Scan for the cell matching the given text and deliver its (x, y) coordinate at center. 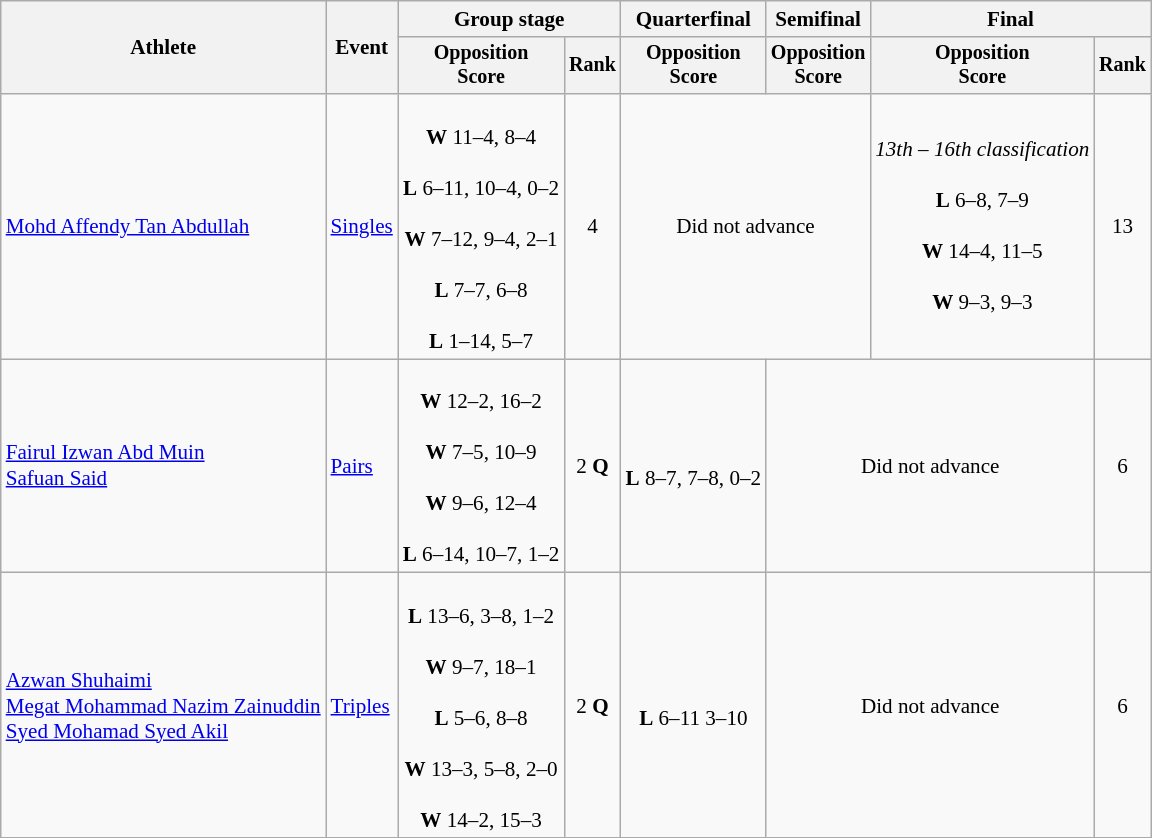
Athlete (164, 48)
L 6–11 3–10 (694, 706)
13th – 16th classificationL 6–8, 7–9W 14–4, 11–5W 9–3, 9–3 (982, 226)
Triples (362, 706)
L 8–7, 7–8, 0–2 (694, 466)
Fairul Izwan Abd MuinSafuan Said (164, 466)
Event (362, 48)
13 (1122, 226)
Azwan ShuhaimiMegat Mohammad Nazim ZainuddinSyed Mohamad Syed Akil (164, 706)
Semifinal (818, 18)
L 13–6, 3–8, 1–2W 9–7, 18–1L 5–6, 8–8W 13–3, 5–8, 2–0W 14–2, 15–3 (482, 706)
W 11–4, 8–4L 6–11, 10–4, 0–2W 7–12, 9–4, 2–1L 7–7, 6–8L 1–14, 5–7 (482, 226)
Group stage (510, 18)
Pairs (362, 466)
Quarterfinal (694, 18)
4 (592, 226)
Mohd Affendy Tan Abdullah (164, 226)
Singles (362, 226)
W 12–2, 16–2W 7–5, 10–9W 9–6, 12–4L 6–14, 10–7, 1–2 (482, 466)
Final (1010, 18)
